Identify which cell holds the provided text, then report its (X, Y) central coordinate. 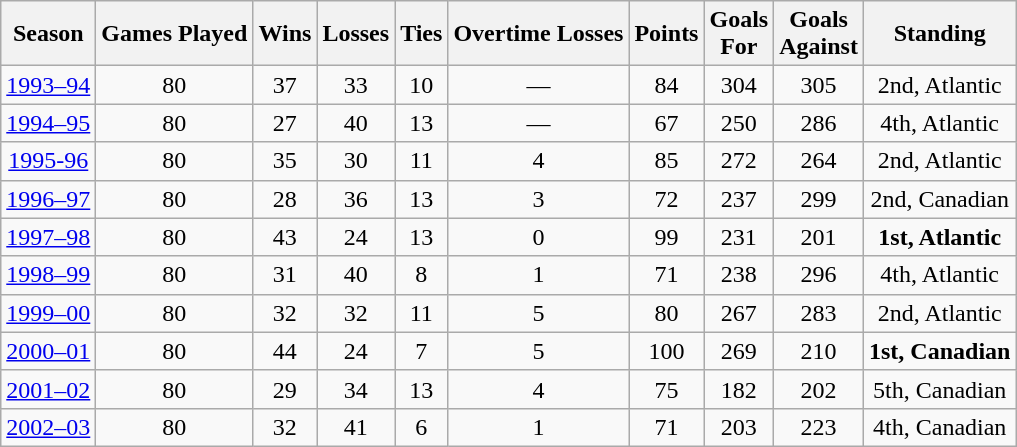
Games Played (174, 34)
99 (666, 237)
1997–98 (48, 237)
84 (666, 85)
30 (356, 161)
250 (739, 123)
2001–02 (48, 389)
33 (356, 85)
283 (819, 313)
2nd, Canadian (939, 199)
238 (739, 275)
37 (285, 85)
299 (819, 199)
8 (422, 275)
31 (285, 275)
304 (739, 85)
Wins (285, 34)
GoalsAgainst (819, 34)
44 (285, 351)
2000–01 (48, 351)
27 (285, 123)
4th, Canadian (939, 427)
1998–99 (48, 275)
1st, Canadian (939, 351)
202 (819, 389)
Standing (939, 34)
272 (739, 161)
223 (819, 427)
Points (666, 34)
85 (666, 161)
1994–95 (48, 123)
1996–97 (48, 199)
41 (356, 427)
269 (739, 351)
2002–03 (48, 427)
203 (739, 427)
1999–00 (48, 313)
264 (819, 161)
1st, Atlantic (939, 237)
34 (356, 389)
1993–94 (48, 85)
Ties (422, 34)
3 (538, 199)
43 (285, 237)
29 (285, 389)
210 (819, 351)
28 (285, 199)
Losses (356, 34)
36 (356, 199)
35 (285, 161)
7 (422, 351)
GoalsFor (739, 34)
0 (538, 237)
182 (739, 389)
100 (666, 351)
75 (666, 389)
Overtime Losses (538, 34)
286 (819, 123)
296 (819, 275)
67 (666, 123)
6 (422, 427)
1995-96 (48, 161)
Season (48, 34)
305 (819, 85)
231 (739, 237)
5th, Canadian (939, 389)
237 (739, 199)
10 (422, 85)
201 (819, 237)
72 (666, 199)
267 (739, 313)
